For the text-containing cell, return its midpoint in (X, Y) coordinate format. 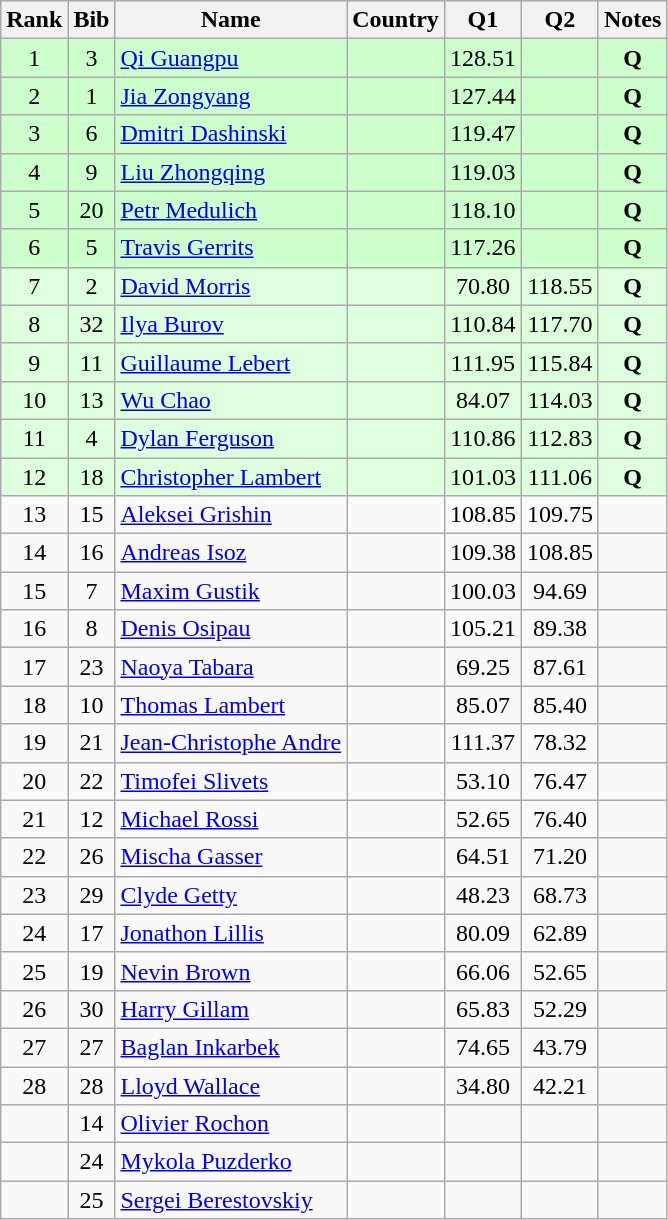
Denis Osipau (231, 629)
Q1 (482, 20)
109.75 (560, 515)
69.25 (482, 667)
70.80 (482, 286)
Name (231, 20)
Travis Gerrits (231, 248)
Country (396, 20)
Clyde Getty (231, 895)
29 (92, 895)
42.21 (560, 1085)
32 (92, 324)
48.23 (482, 895)
112.83 (560, 438)
Qi Guangpu (231, 58)
Timofei Slivets (231, 781)
Ilya Burov (231, 324)
114.03 (560, 400)
84.07 (482, 400)
111.37 (482, 743)
80.09 (482, 933)
30 (92, 1009)
118.10 (482, 210)
Rank (34, 20)
Olivier Rochon (231, 1124)
76.47 (560, 781)
Jean-Christophe Andre (231, 743)
119.03 (482, 172)
76.40 (560, 819)
62.89 (560, 933)
Wu Chao (231, 400)
66.06 (482, 971)
85.40 (560, 705)
Bib (92, 20)
110.84 (482, 324)
94.69 (560, 591)
Dylan Ferguson (231, 438)
105.21 (482, 629)
Mischa Gasser (231, 857)
Naoya Tabara (231, 667)
Aleksei Grishin (231, 515)
127.44 (482, 96)
Michael Rossi (231, 819)
Q2 (560, 20)
Christopher Lambert (231, 477)
68.73 (560, 895)
David Morris (231, 286)
89.38 (560, 629)
74.65 (482, 1047)
Thomas Lambert (231, 705)
71.20 (560, 857)
85.07 (482, 705)
Harry Gillam (231, 1009)
64.51 (482, 857)
128.51 (482, 58)
101.03 (482, 477)
Mykola Puzderko (231, 1162)
Notes (632, 20)
110.86 (482, 438)
111.06 (560, 477)
65.83 (482, 1009)
100.03 (482, 591)
87.61 (560, 667)
43.79 (560, 1047)
Guillaume Lebert (231, 362)
Andreas Isoz (231, 553)
117.70 (560, 324)
Lloyd Wallace (231, 1085)
115.84 (560, 362)
Sergei Berestovskiy (231, 1200)
Jonathon Lillis (231, 933)
Nevin Brown (231, 971)
Maxim Gustik (231, 591)
Jia Zongyang (231, 96)
109.38 (482, 553)
34.80 (482, 1085)
111.95 (482, 362)
119.47 (482, 134)
53.10 (482, 781)
Baglan Inkarbek (231, 1047)
52.29 (560, 1009)
Petr Medulich (231, 210)
Liu Zhongqing (231, 172)
118.55 (560, 286)
Dmitri Dashinski (231, 134)
117.26 (482, 248)
78.32 (560, 743)
